For the text-containing cell, return its midpoint in (x, y) coordinate format. 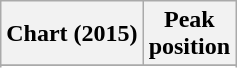
Chart (2015) (72, 34)
Peakposition (189, 34)
